Capture the cell that displays the provided text and extract its (x, y) central coordinate. 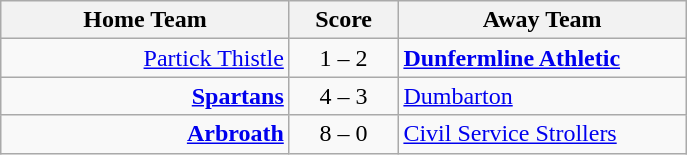
8 – 0 (344, 134)
Partick Thistle (146, 58)
Civil Service Strollers (542, 134)
Home Team (146, 20)
Away Team (542, 20)
1 – 2 (344, 58)
Score (344, 20)
Dumbarton (542, 96)
Arbroath (146, 134)
4 – 3 (344, 96)
Spartans (146, 96)
Dunfermline Athletic (542, 58)
